Locate the cell with the specified text and output its (x, y) center coordinate. 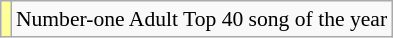
Number-one Adult Top 40 song of the year (202, 19)
